Determine the (x, y) coordinate at the center of the cell enclosing the given text.  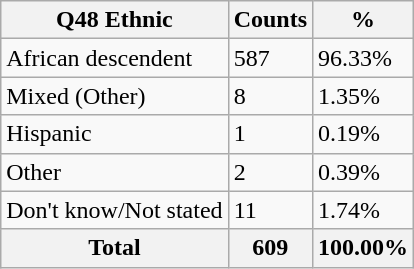
587 (270, 58)
1.35% (364, 96)
% (364, 20)
609 (270, 248)
Hispanic (114, 134)
1 (270, 134)
African descendent (114, 58)
100.00% (364, 248)
96.33% (364, 58)
1.74% (364, 210)
0.19% (364, 134)
Q48 Ethnic (114, 20)
0.39% (364, 172)
11 (270, 210)
2 (270, 172)
Don't know/Not stated (114, 210)
8 (270, 96)
Mixed (Other) (114, 96)
Other (114, 172)
Total (114, 248)
Counts (270, 20)
